Scan for the cell matching the given text and deliver its [x, y] coordinate at center. 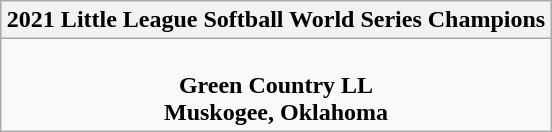
Green Country LLMuskogee, Oklahoma [276, 85]
2021 Little League Softball World Series Champions [276, 20]
